Provide the [X, Y] coordinate of the cell's center where the given text is located.  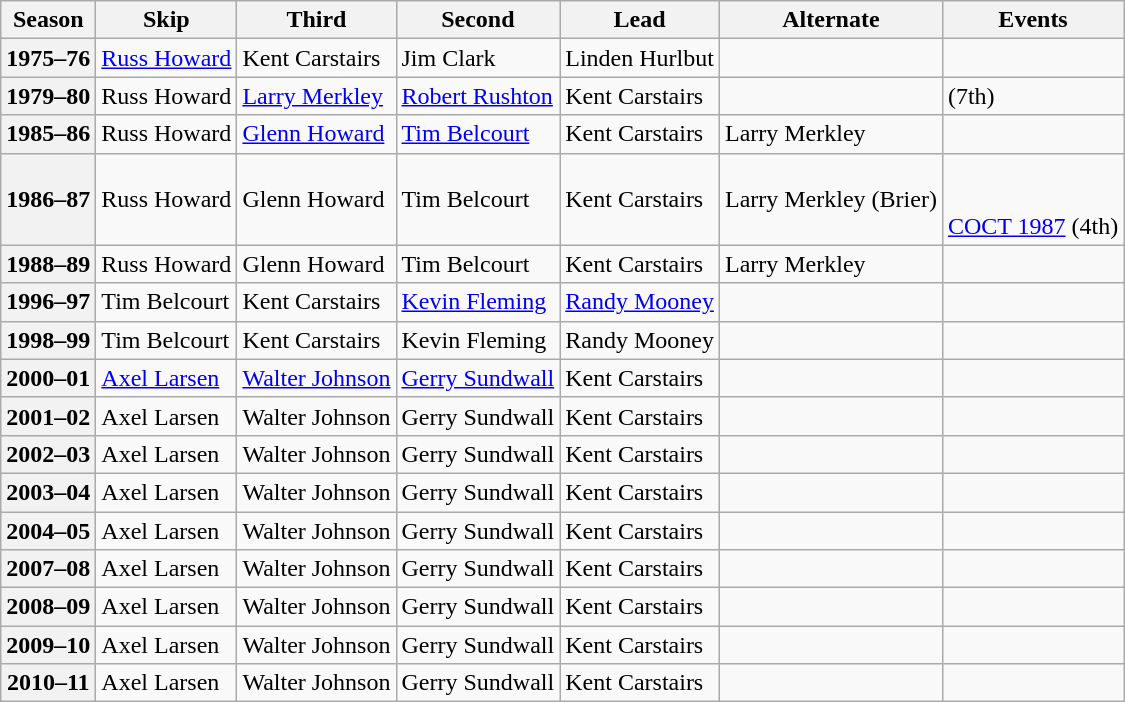
Alternate [830, 20]
Robert Rushton [478, 96]
2007–08 [48, 569]
COCT 1987 (4th) [1032, 199]
2001–02 [48, 416]
Larry Merkley (Brier) [830, 199]
Second [478, 20]
2009–10 [48, 645]
2010–11 [48, 683]
2003–04 [48, 492]
1998–99 [48, 340]
(7th) [1032, 96]
Events [1032, 20]
1996–97 [48, 302]
1979–80 [48, 96]
Linden Hurlbut [640, 58]
Third [316, 20]
Jim Clark [478, 58]
1986–87 [48, 199]
Lead [640, 20]
Skip [166, 20]
2000–01 [48, 378]
2008–09 [48, 607]
2002–03 [48, 454]
2004–05 [48, 531]
1988–89 [48, 264]
1975–76 [48, 58]
Season [48, 20]
1985–86 [48, 134]
